Search for the cell housing the specified text and yield its [x, y] center coordinate. 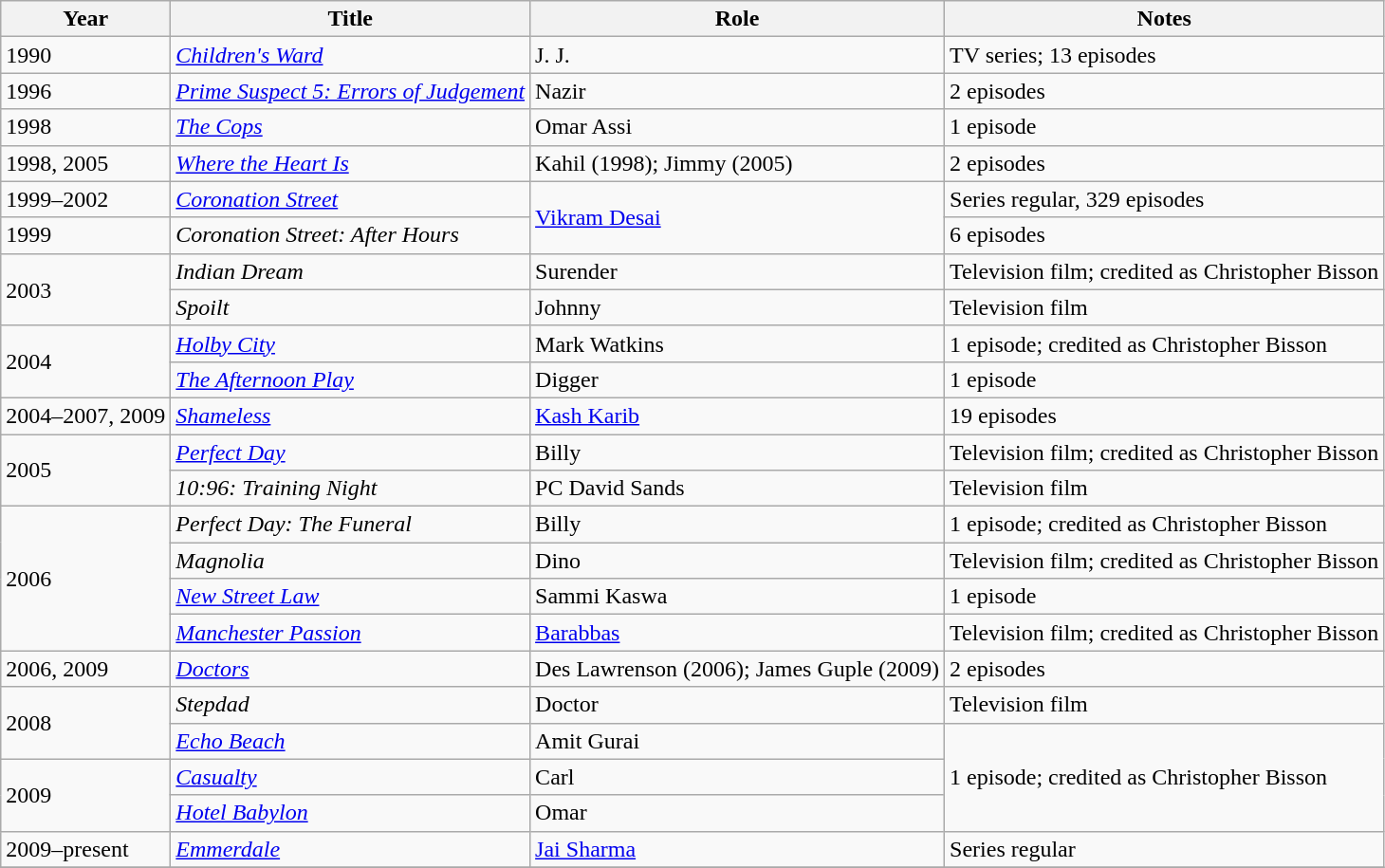
Magnolia [351, 561]
Kahil (1998); Jimmy (2005) [738, 163]
Nazir [738, 91]
Year [85, 19]
Jai Sharma [738, 849]
Shameless [351, 416]
Stepdad [351, 705]
2006, 2009 [85, 669]
6 episodes [1165, 235]
Doctor [738, 705]
Barabbas [738, 633]
Prime Suspect 5: Errors of Judgement [351, 91]
Echo Beach [351, 741]
Role [738, 19]
2004–2007, 2009 [85, 416]
10:96: Training Night [351, 489]
2008 [85, 723]
19 episodes [1165, 416]
Coronation Street [351, 199]
Omar [738, 813]
1999 [85, 235]
Where the Heart Is [351, 163]
Notes [1165, 19]
Holby City [351, 343]
Emmerdale [351, 849]
Kash Karib [738, 416]
Series regular [1165, 849]
PC David Sands [738, 489]
Omar Assi [738, 127]
2006 [85, 579]
2003 [85, 289]
2005 [85, 471]
Carl [738, 777]
Spoilt [351, 307]
Indian Dream [351, 271]
Coronation Street: After Hours [351, 235]
New Street Law [351, 597]
2009–present [85, 849]
1990 [85, 55]
1996 [85, 91]
Amit Gurai [738, 741]
Doctors [351, 669]
Dino [738, 561]
Perfect Day: The Funeral [351, 525]
The Cops [351, 127]
2004 [85, 361]
Johnny [738, 307]
Manchester Passion [351, 633]
Vikram Desai [738, 217]
TV series; 13 episodes [1165, 55]
Surender [738, 271]
Series regular, 329 episodes [1165, 199]
Title [351, 19]
Digger [738, 379]
1998, 2005 [85, 163]
Casualty [351, 777]
2009 [85, 795]
1998 [85, 127]
Mark Watkins [738, 343]
1999–2002 [85, 199]
Sammi Kaswa [738, 597]
Des Lawrenson (2006); James Guple (2009) [738, 669]
J. J. [738, 55]
The Afternoon Play [351, 379]
Hotel Babylon [351, 813]
Children's Ward [351, 55]
Perfect Day [351, 452]
